Scan for the cell matching the given text and deliver its (X, Y) coordinate at center. 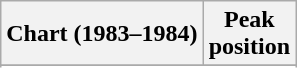
Peakposition (249, 34)
Chart (1983–1984) (102, 34)
